Detect which cell encompasses the target text, then output its [x, y] center coordinate. 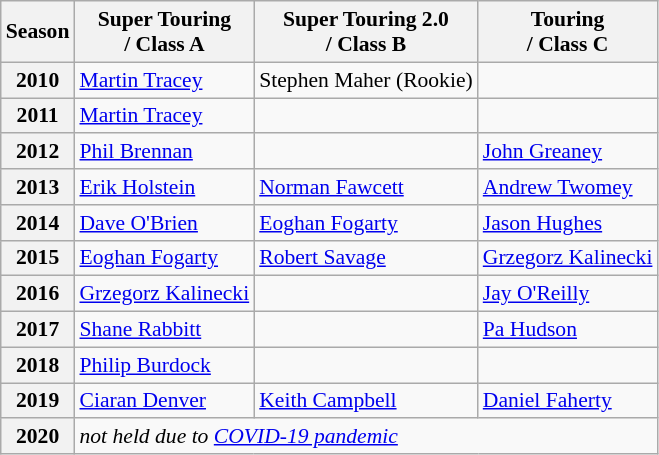
John Greaney [568, 152]
Erik Holstein [164, 187]
Super Touring / Class A [164, 32]
2018 [38, 365]
2015 [38, 258]
Robert Savage [366, 258]
2012 [38, 152]
Touring / Class C [568, 32]
Philip Burdock [164, 365]
2010 [38, 80]
Keith Campbell [366, 401]
2017 [38, 330]
Season [38, 32]
not held due to COVID-19 pandemic [366, 437]
2011 [38, 116]
Stephen Maher (Rookie) [366, 80]
Phil Brennan [164, 152]
Norman Fawcett [366, 187]
2014 [38, 223]
Pa Hudson [568, 330]
2020 [38, 437]
Daniel Faherty [568, 401]
Jay O'Reilly [568, 294]
2019 [38, 401]
2013 [38, 187]
Shane Rabbitt [164, 330]
Ciaran Denver [164, 401]
Super Touring 2.0 / Class B [366, 32]
Dave O'Brien [164, 223]
2016 [38, 294]
Andrew Twomey [568, 187]
Jason Hughes [568, 223]
